Provide the (X, Y) coordinate of the cell's center where the given text is located.  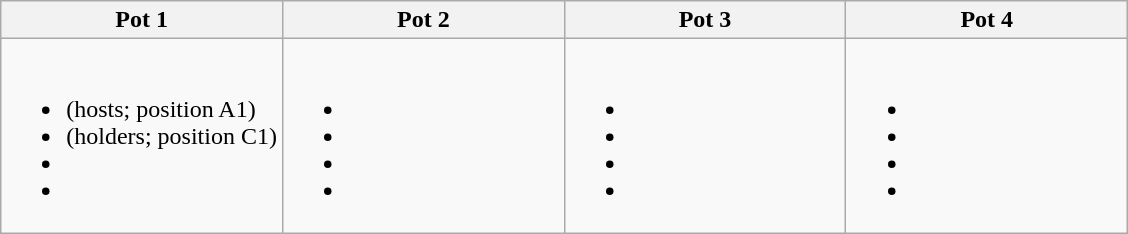
Pot 2 (423, 20)
(hosts; position A1) (holders; position C1) (142, 136)
Pot 4 (987, 20)
Pot 1 (142, 20)
Pot 3 (705, 20)
